Determine the [x, y] coordinate at the center of the cell enclosing the given text.  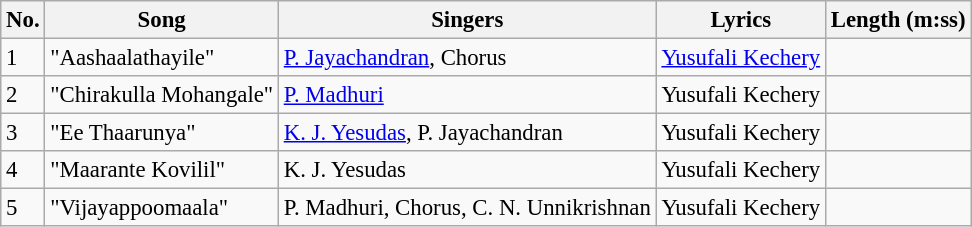
K. J. Yesudas [467, 170]
Song [162, 20]
4 [23, 170]
K. J. Yesudas, P. Jayachandran [467, 133]
"Ee Thaarunya" [162, 133]
P. Jayachandran, Chorus [467, 58]
5 [23, 208]
2 [23, 95]
"Maarante Kovilil" [162, 170]
Singers [467, 20]
1 [23, 58]
P. Madhuri, Chorus, C. N. Unnikrishnan [467, 208]
"Vijayappoomaala" [162, 208]
Lyrics [740, 20]
P. Madhuri [467, 95]
No. [23, 20]
3 [23, 133]
Length (m:ss) [898, 20]
"Aashaalathayile" [162, 58]
"Chirakulla Mohangale" [162, 95]
